Capture the cell that displays the provided text and extract its [x, y] central coordinate. 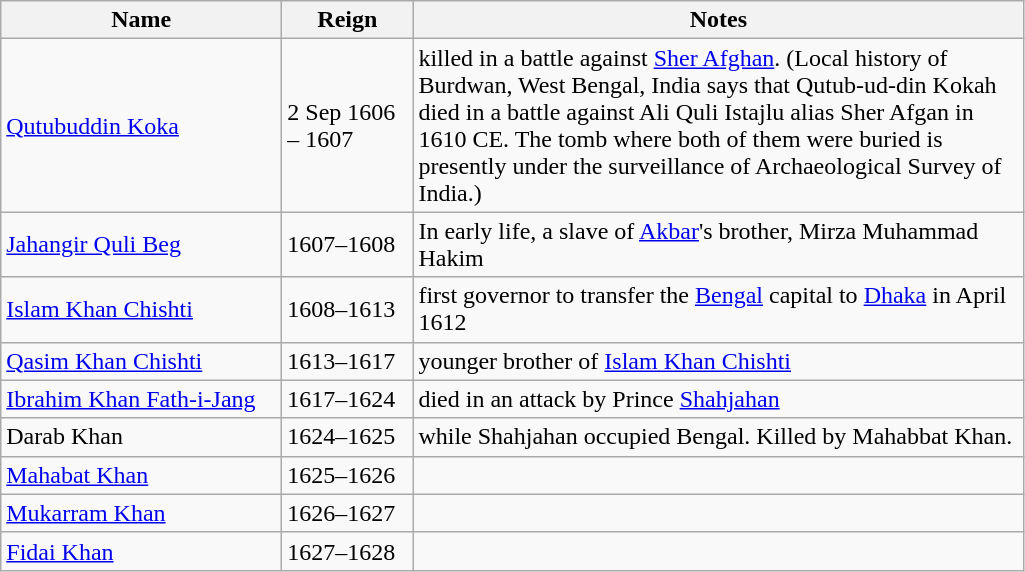
In early life, a slave of Akbar's brother, Mirza Muhammad Hakim [718, 244]
1617–1624 [348, 399]
Mahabat Khan [142, 475]
Name [142, 20]
while Shahjahan occupied Bengal. Killed by Mahabbat Khan. [718, 437]
Ibrahim Khan Fath-i-Jang [142, 399]
Mukarram Khan [142, 513]
Darab Khan [142, 437]
1626–1627 [348, 513]
1627–1628 [348, 551]
2 Sep 1606 – 1607 [348, 126]
first governor to transfer the Bengal capital to Dhaka in April 1612 [718, 310]
1608–1613 [348, 310]
Jahangir Quli Beg [142, 244]
1607–1608 [348, 244]
Qasim Khan Chishti [142, 361]
Qutubuddin Koka [142, 126]
younger brother of Islam Khan Chishti [718, 361]
1624–1625 [348, 437]
1625–1626 [348, 475]
1613–1617 [348, 361]
Islam Khan Chishti [142, 310]
Fidai Khan [142, 551]
Reign [348, 20]
died in an attack by Prince Shahjahan [718, 399]
Notes [718, 20]
